Output the (x, y) coordinate of the center of the cell containing the given text.  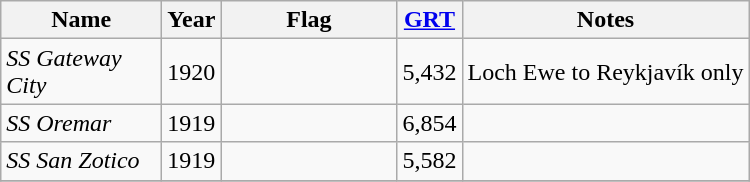
GRT (430, 20)
Year (192, 20)
Notes (606, 20)
SS Oremar (82, 123)
Name (82, 20)
5,432 (430, 72)
SS Gateway City (82, 72)
SS San Zotico (82, 161)
6,854 (430, 123)
Loch Ewe to Reykjavík only (606, 72)
1920 (192, 72)
Flag (309, 20)
5,582 (430, 161)
